For the text-containing cell, return its midpoint in [x, y] coordinate format. 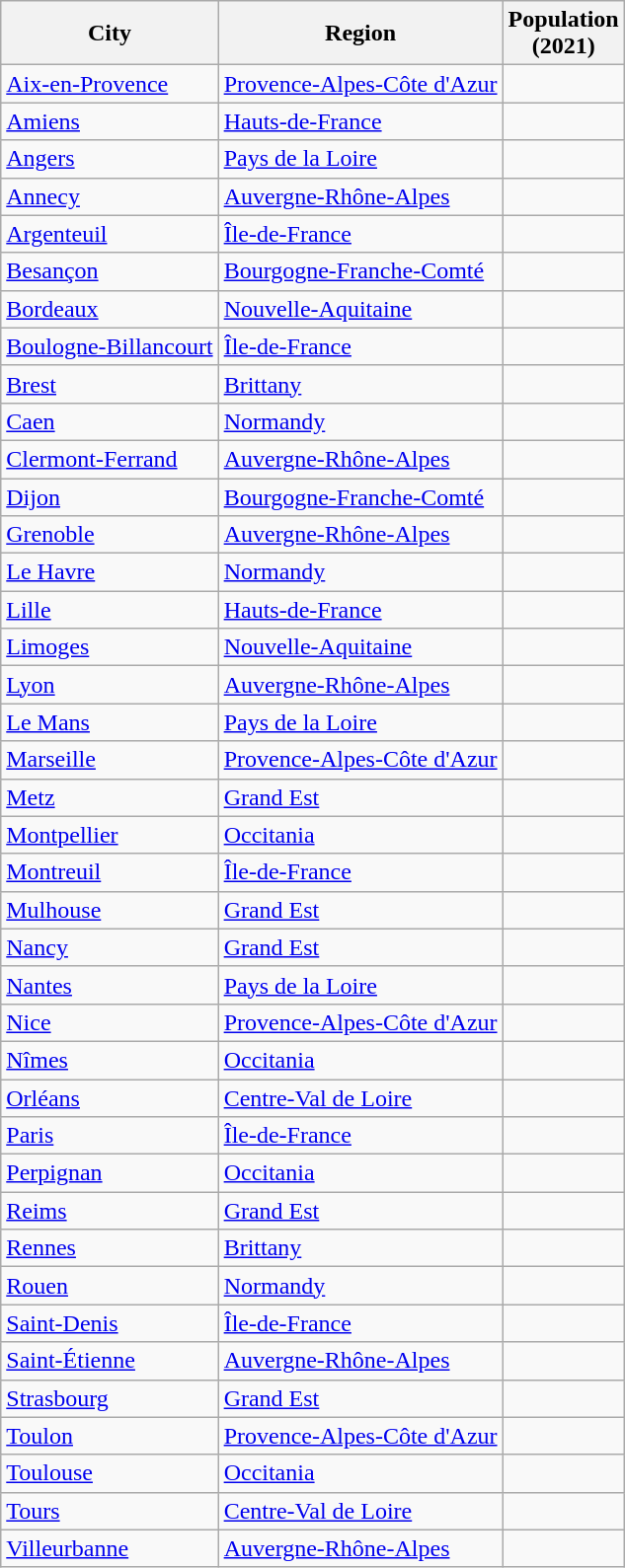
Saint-Étienne [110, 1361]
Villeurbanne [110, 1548]
Toulouse [110, 1473]
Limoges [110, 647]
Rennes [110, 1248]
Montreuil [110, 872]
Grenoble [110, 535]
Boulogne-Billancourt [110, 346]
Besançon [110, 271]
Tours [110, 1511]
Region [360, 34]
Paris [110, 1136]
Clermont-Ferrand [110, 459]
Lille [110, 610]
Nancy [110, 947]
Marseille [110, 760]
Nantes [110, 985]
Lyon [110, 685]
Mulhouse [110, 910]
Orléans [110, 1098]
Le Mans [110, 722]
Rouen [110, 1286]
Montpellier [110, 835]
Le Havre [110, 572]
Metz [110, 797]
Reims [110, 1211]
Nice [110, 1022]
City [110, 34]
Dijon [110, 496]
Population(2021) [563, 34]
Toulon [110, 1436]
Aix-en-Provence [110, 84]
Nîmes [110, 1060]
Strasbourg [110, 1398]
Brest [110, 384]
Bordeaux [110, 309]
Saint-Denis [110, 1323]
Caen [110, 421]
Angers [110, 159]
Perpignan [110, 1173]
Annecy [110, 196]
Amiens [110, 121]
Argenteuil [110, 234]
